Capture the cell that displays the provided text and extract its [X, Y] central coordinate. 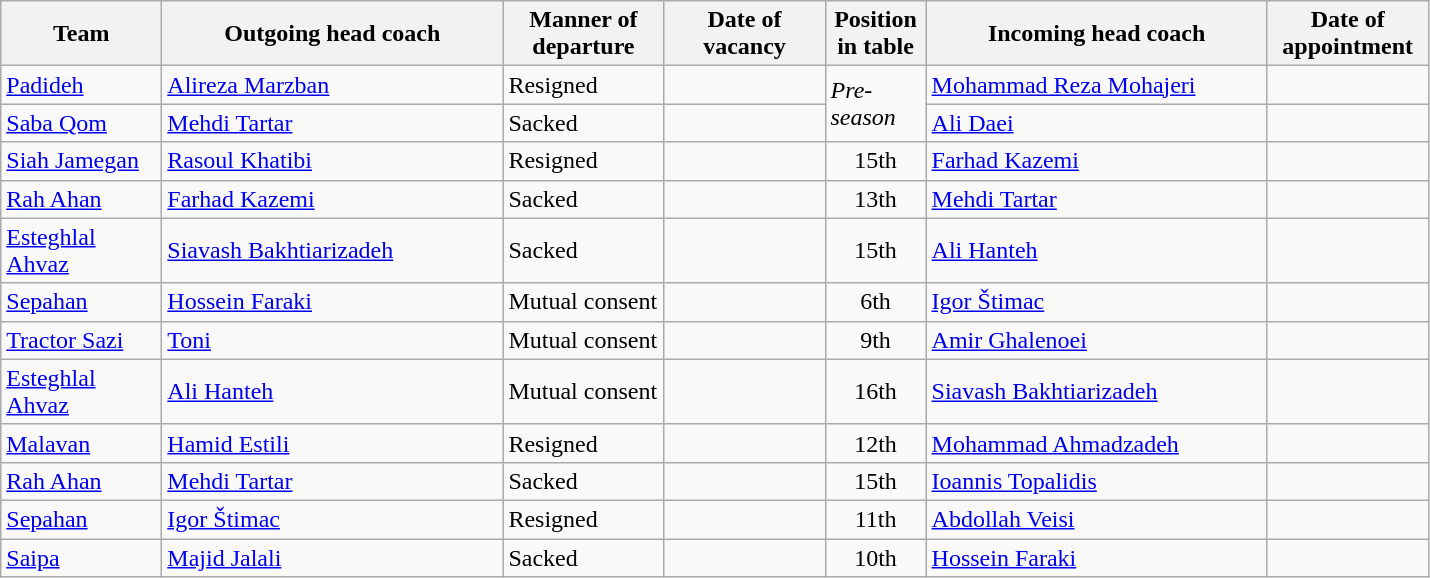
Date of vacancy [744, 34]
Outgoing head coach [332, 34]
Saba Qom [82, 123]
Mohammad Ahmadzadeh [1096, 443]
Padideh [82, 85]
Abdollah Veisi [1096, 519]
13th [876, 199]
Majid Jalali [332, 557]
Hamid Estili [332, 443]
Date of appointment [1348, 34]
11th [876, 519]
16th [876, 392]
Rasoul Khatibi [332, 161]
Pre-season [876, 104]
10th [876, 557]
6th [876, 302]
Amir Ghalenoei [1096, 340]
Saipa [82, 557]
Ioannis Topalidis [1096, 481]
Manner of departure [584, 34]
Malavan [82, 443]
Siah Jamegan [82, 161]
Mohammad Reza Mohajeri [1096, 85]
Ali Daei [1096, 123]
Incoming head coach [1096, 34]
Toni [332, 340]
12th [876, 443]
Alireza Marzban [332, 85]
Tractor Sazi [82, 340]
9th [876, 340]
Position in table [876, 34]
Team [82, 34]
